Find where the given text appears and provide that cell's center as [X, Y] coordinate. 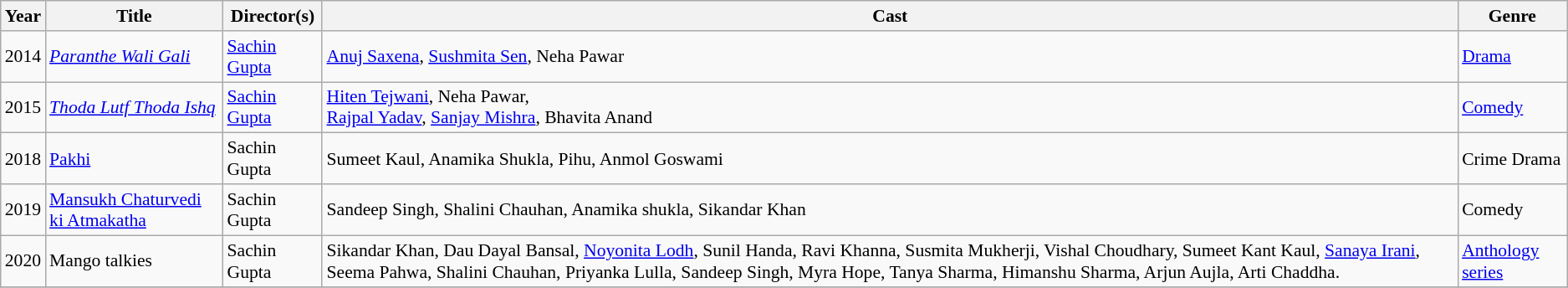
2014 [23, 57]
Drama [1512, 57]
Mansukh Chaturvedi ki Atmakatha [134, 209]
Anuj Saxena, Sushmita Sen, Neha Pawar [890, 57]
Paranthe Wali Gali [134, 57]
Pakhi [134, 159]
Director(s) [273, 16]
Cast [890, 16]
Sandeep Singh, Shalini Chauhan, Anamika shukla, Sikandar Khan [890, 209]
Title [134, 16]
Hiten Tejwani, Neha Pawar,Rajpal Yadav, Sanjay Mishra, Bhavita Anand [890, 107]
2019 [23, 209]
Mango talkies [134, 261]
2020 [23, 261]
Thoda Lutf Thoda Ishq [134, 107]
Genre [1512, 16]
Year [23, 16]
Sumeet Kaul, Anamika Shukla, Pihu, Anmol Goswami [890, 159]
2018 [23, 159]
2015 [23, 107]
Anthology series [1512, 261]
Crime Drama [1512, 159]
